Return [X, Y] of the center of cell containing provided text 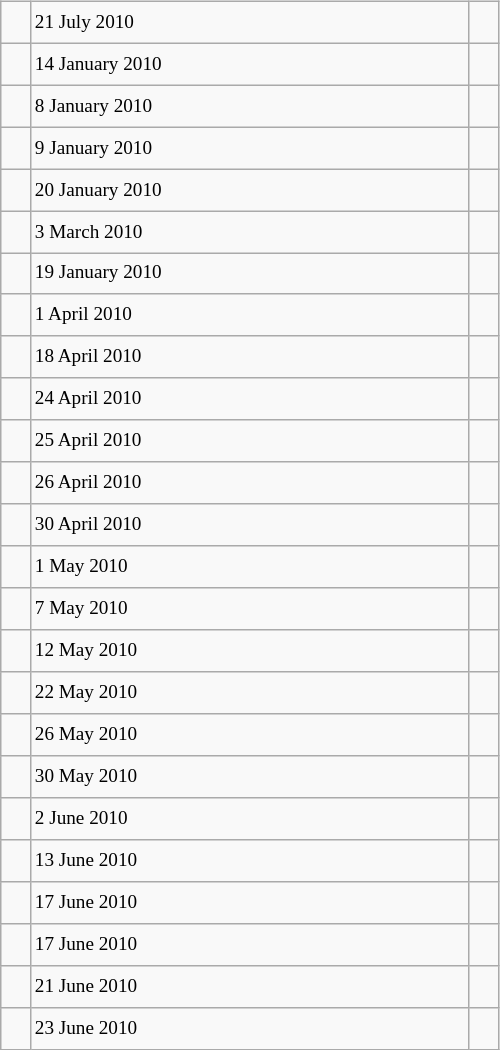
7 May 2010 [250, 609]
2 June 2010 [250, 819]
12 May 2010 [250, 651]
30 May 2010 [250, 777]
19 January 2010 [250, 274]
26 May 2010 [250, 735]
9 January 2010 [250, 148]
20 January 2010 [250, 190]
23 June 2010 [250, 1028]
26 April 2010 [250, 483]
21 June 2010 [250, 986]
22 May 2010 [250, 693]
3 March 2010 [250, 232]
18 April 2010 [250, 357]
24 April 2010 [250, 399]
21 July 2010 [250, 22]
1 April 2010 [250, 315]
30 April 2010 [250, 525]
14 January 2010 [250, 64]
25 April 2010 [250, 441]
13 June 2010 [250, 861]
1 May 2010 [250, 567]
8 January 2010 [250, 106]
